Provide the [X, Y] coordinate of the cell's center where the given text is located.  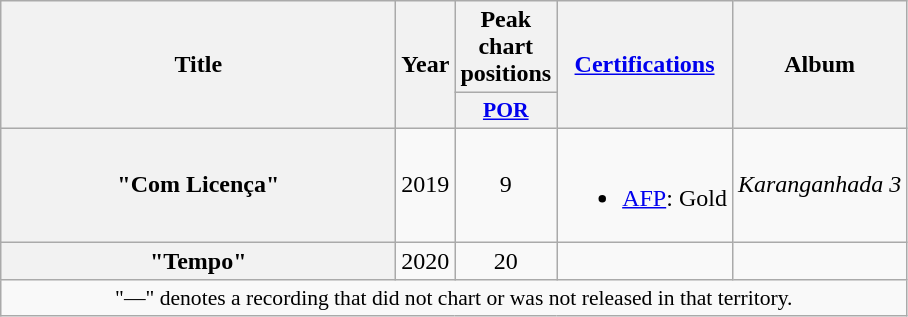
Album [819, 65]
20 [506, 261]
"Com Licença" [198, 184]
Year [426, 65]
2019 [426, 184]
9 [506, 184]
"—" denotes a recording that did not chart or was not released in that territory. [454, 298]
2020 [426, 261]
AFP: Gold [645, 184]
Certifications [645, 65]
Peak chart positions [506, 47]
Karanganhada 3 [819, 184]
"Tempo" [198, 261]
POR [506, 111]
Title [198, 65]
